From the cell containing the given text, extract its center point as [X, Y] coordinate. 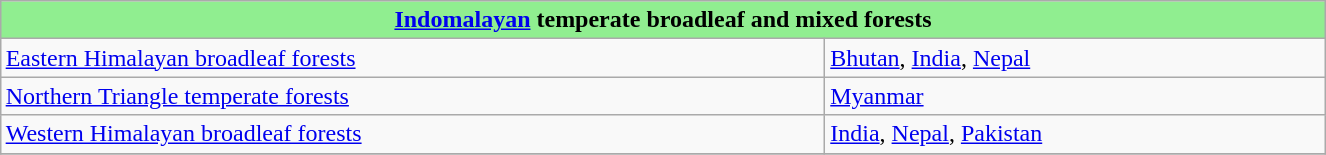
India, Nepal, Pakistan [1076, 134]
Bhutan, India, Nepal [1076, 58]
Northern Triangle temperate forests [412, 96]
Eastern Himalayan broadleaf forests [412, 58]
Myanmar [1076, 96]
Indomalayan temperate broadleaf and mixed forests [663, 20]
Western Himalayan broadleaf forests [412, 134]
